Determine the (x, y) coordinate at the center of the cell enclosing the given text.  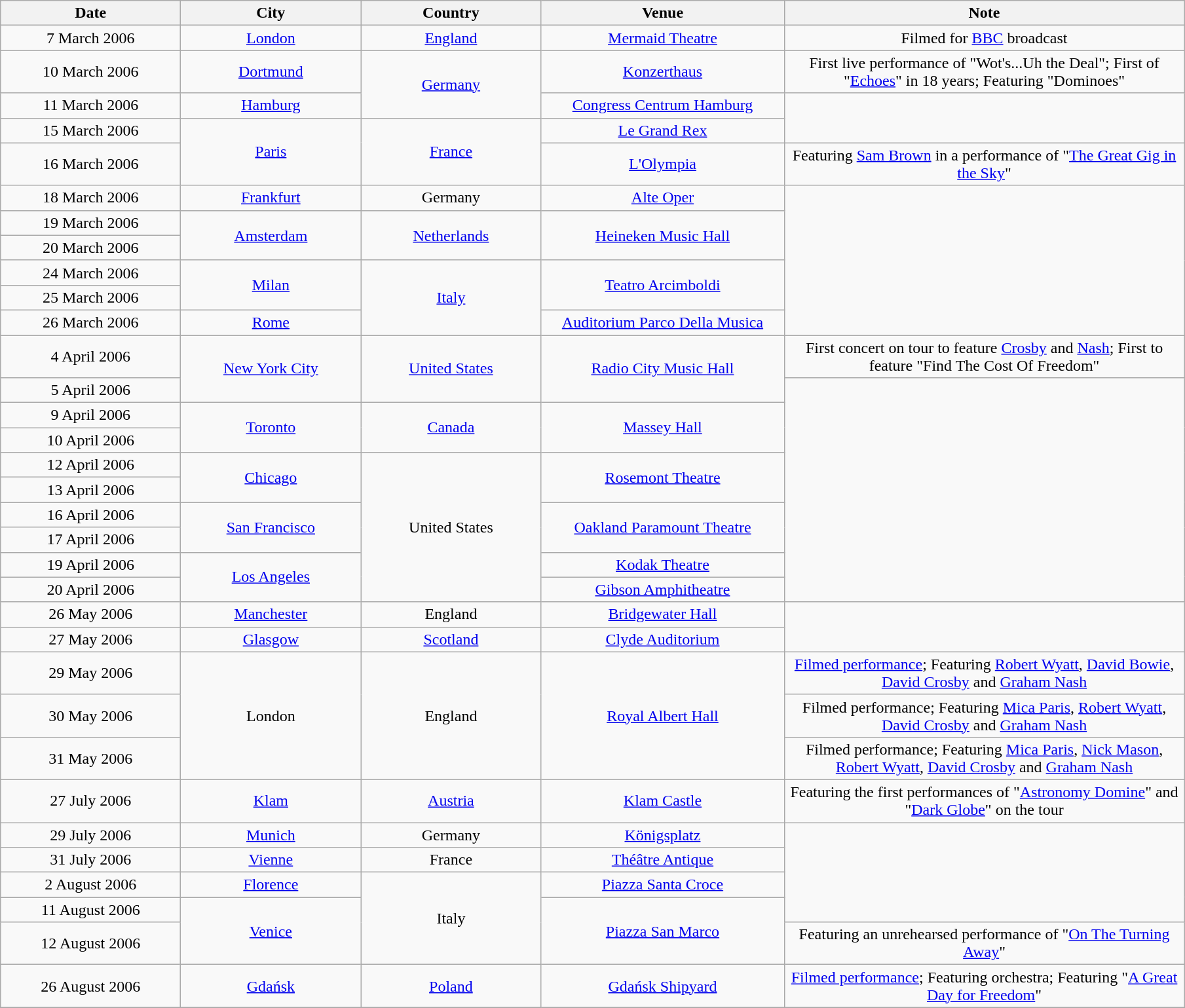
16 April 2006 (90, 515)
Scotland (451, 639)
Vienne (271, 860)
Kodak Theatre (663, 565)
10 March 2006 (90, 72)
Piazza Santa Croce (663, 885)
Clyde Auditorium (663, 639)
31 May 2006 (90, 758)
Frankfurt (271, 198)
Date (90, 13)
11 August 2006 (90, 910)
10 April 2006 (90, 440)
Radio City Music Hall (663, 369)
San Francisco (271, 527)
11 March 2006 (90, 105)
20 March 2006 (90, 248)
15 March 2006 (90, 130)
9 April 2006 (90, 415)
Piazza San Marco (663, 931)
20 April 2006 (90, 589)
Königsplatz (663, 835)
Hamburg (271, 105)
25 March 2006 (90, 297)
Filmed for BBC broadcast (984, 38)
30 May 2006 (90, 715)
Venice (271, 931)
Oakland Paramount Theatre (663, 527)
Klam Castle (663, 800)
Mermaid Theatre (663, 38)
18 March 2006 (90, 198)
19 April 2006 (90, 565)
17 April 2006 (90, 540)
Le Grand Rex (663, 130)
Canada (451, 428)
New York City (271, 369)
Austria (451, 800)
L'Olympia (663, 164)
26 May 2006 (90, 614)
Heineken Music Hall (663, 235)
Massey Hall (663, 428)
Toronto (271, 428)
Teatro Arcimboldi (663, 285)
First live performance of "Wot's...Uh the Deal"; First of "Echoes" in 18 years; Featuring "Dominoes" (984, 72)
Bridgewater Hall (663, 614)
Amsterdam (271, 235)
2 August 2006 (90, 885)
16 March 2006 (90, 164)
7 March 2006 (90, 38)
Chicago (271, 477)
Gibson Amphitheatre (663, 589)
Royal Albert Hall (663, 715)
29 July 2006 (90, 835)
Filmed performance; Featuring Mica Paris, Nick Mason, Robert Wyatt, David Crosby and Graham Nash (984, 758)
12 August 2006 (90, 943)
Rome (271, 322)
Klam (271, 800)
Los Angeles (271, 577)
Milan (271, 285)
26 August 2006 (90, 986)
Netherlands (451, 235)
24 March 2006 (90, 272)
Paris (271, 152)
Gdańsk (271, 986)
Congress Centrum Hamburg (663, 105)
Featuring the first performances of "Astronomy Domine" and "Dark Globe" on the tour (984, 800)
Alte Oper (663, 198)
First concert on tour to feature Crosby and Nash; First to feature "Find The Cost Of Freedom" (984, 356)
Glasgow (271, 639)
Filmed performance; Featuring orchestra; Featuring "A Great Day for Freedom" (984, 986)
26 March 2006 (90, 322)
Munich (271, 835)
Featuring Sam Brown in a performance of "The Great Gig in the Sky" (984, 164)
29 May 2006 (90, 673)
19 March 2006 (90, 223)
Konzerthaus (663, 72)
5 April 2006 (90, 390)
Poland (451, 986)
12 April 2006 (90, 465)
Note (984, 13)
Théâtre Antique (663, 860)
Florence (271, 885)
Gdańsk Shipyard (663, 986)
4 April 2006 (90, 356)
City (271, 13)
13 April 2006 (90, 490)
Venue (663, 13)
Dortmund (271, 72)
27 May 2006 (90, 639)
Auditorium Parco Della Musica (663, 322)
31 July 2006 (90, 860)
Featuring an unrehearsed performance of "On The Turning Away" (984, 943)
Rosemont Theatre (663, 477)
Filmed performance; Featuring Mica Paris, Robert Wyatt, David Crosby and Graham Nash (984, 715)
27 July 2006 (90, 800)
Filmed performance; Featuring Robert Wyatt, David Bowie, David Crosby and Graham Nash (984, 673)
Country (451, 13)
Manchester (271, 614)
